Capture the cell that displays the provided text and extract its (X, Y) central coordinate. 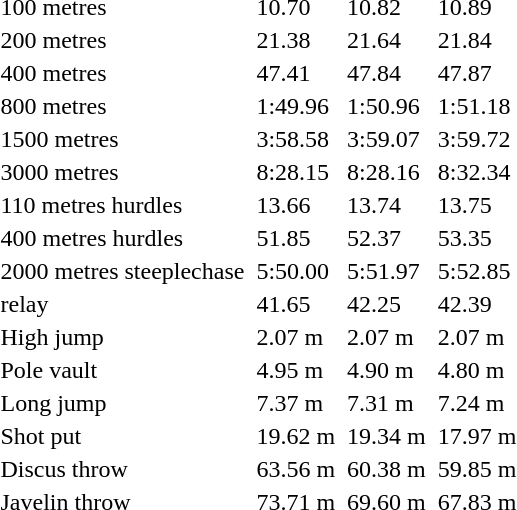
1:50.96 (387, 106)
4.90 m (387, 370)
47.41 (296, 73)
8:28.16 (387, 172)
4.95 m (296, 370)
51.85 (296, 238)
41.65 (296, 304)
8:28.15 (296, 172)
42.25 (387, 304)
19.34 m (387, 436)
1:49.96 (296, 106)
5:51.97 (387, 271)
52.37 (387, 238)
7.37 m (296, 403)
21.38 (296, 40)
5:50.00 (296, 271)
13.74 (387, 205)
60.38 m (387, 469)
3:59.07 (387, 139)
19.62 m (296, 436)
7.31 m (387, 403)
13.66 (296, 205)
47.84 (387, 73)
63.56 m (296, 469)
3:58.58 (296, 139)
21.64 (387, 40)
